Detect which cell encompasses the target text, then output its (x, y) center coordinate. 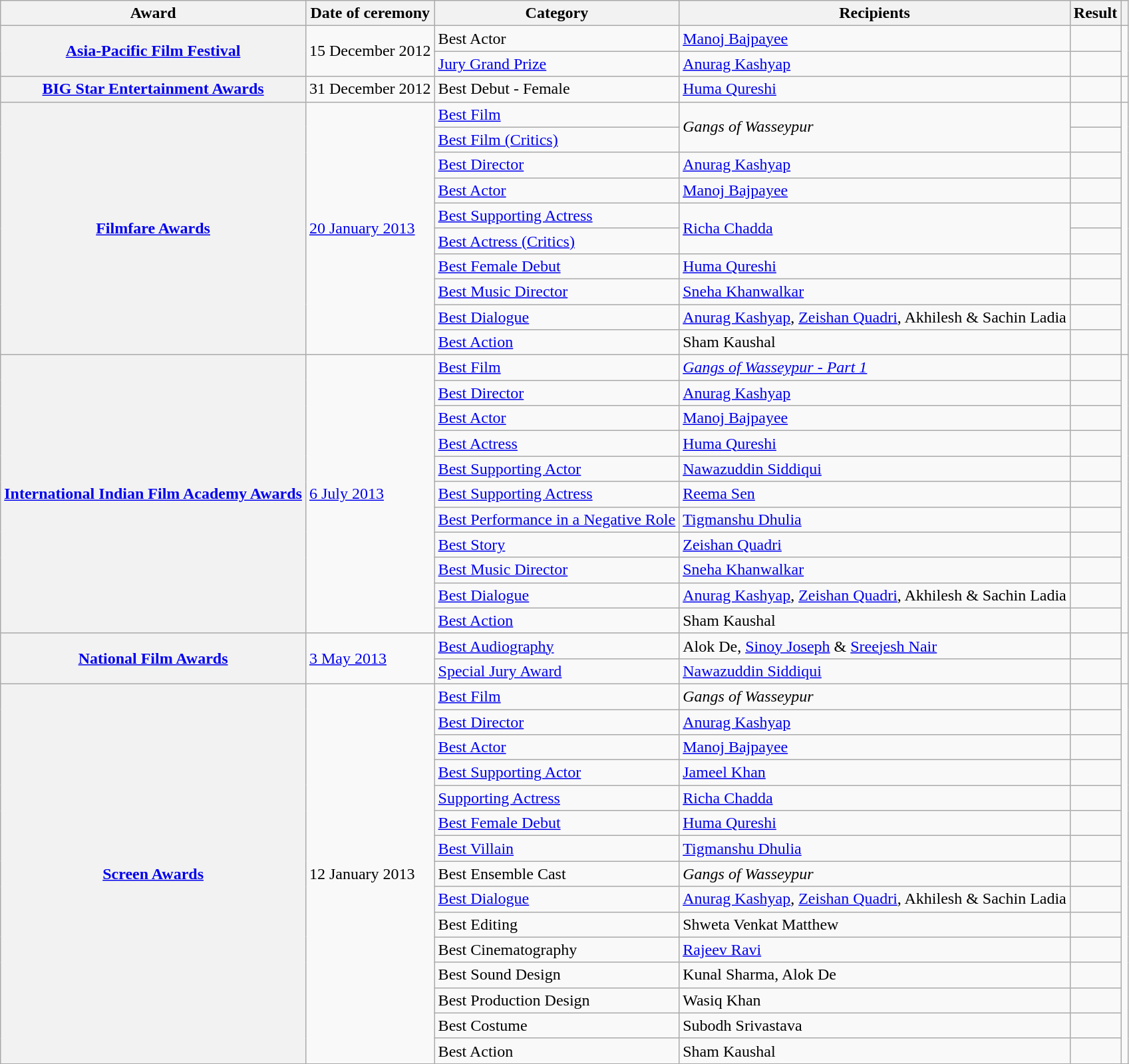
Kunal Sharma, Alok De (875, 975)
Best Ensemble Cast (557, 874)
Wasiq Khan (875, 1000)
Asia-Pacific Film Festival (153, 51)
Award (153, 13)
Best Film (Critics) (557, 140)
Best Performance in a Negative Role (557, 519)
Jameel Khan (875, 773)
31 December 2012 (370, 89)
Zeishan Quadri (875, 545)
Best Costume (557, 1025)
Best Villain (557, 849)
Shweta Venkat Matthew (875, 924)
Jury Grand Prize (557, 64)
BIG Star Entertainment Awards (153, 89)
Best Debut - Female (557, 89)
Gangs of Wasseypur - Part 1 (875, 368)
Category (557, 13)
20 January 2013 (370, 229)
Best Story (557, 545)
Best Actress (Critics) (557, 241)
Date of ceremony (370, 13)
Special Jury Award (557, 671)
Supporting Actress (557, 798)
Filmfare Awards (153, 229)
Alok De, Sinoy Joseph & Sreejesh Nair (875, 646)
Best Editing (557, 924)
Subodh Srivastava (875, 1025)
Best Actress (557, 444)
Best Sound Design (557, 975)
National Film Awards (153, 658)
Screen Awards (153, 874)
15 December 2012 (370, 51)
3 May 2013 (370, 658)
Rajeev Ravi (875, 950)
12 January 2013 (370, 874)
Recipients (875, 13)
Best Audiography (557, 646)
Best Production Design (557, 1000)
Reema Sen (875, 494)
Result (1095, 13)
Best Cinematography (557, 950)
International Indian Film Academy Awards (153, 495)
6 July 2013 (370, 495)
